Find where the given text appears and provide that cell's center as (x, y) coordinate. 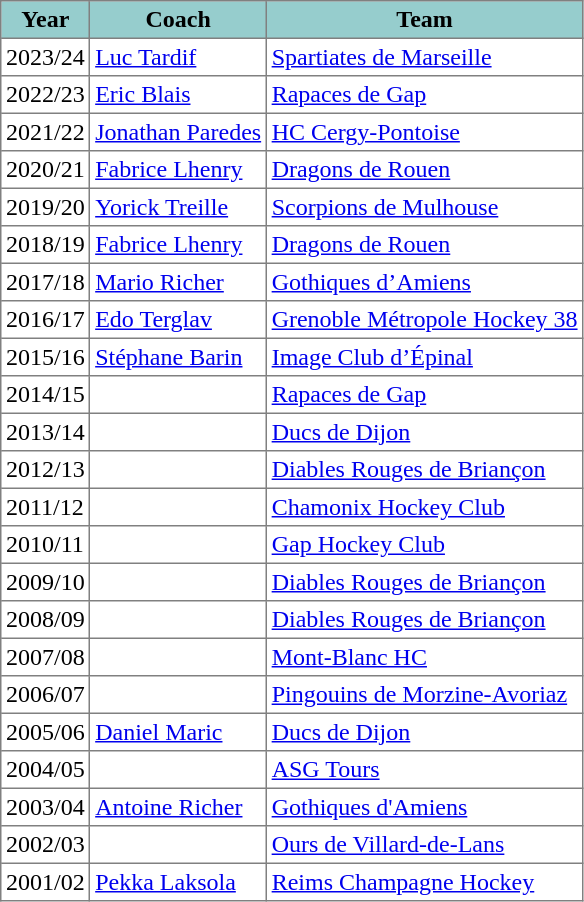
Antoine Richer (178, 807)
2003/04 (46, 807)
Eric Blais (178, 95)
2020/21 (46, 170)
Grenoble Métropole Hockey 38 (424, 320)
2001/02 (46, 882)
Gothiques d’Amiens (424, 282)
2007/08 (46, 657)
Image Club d’Épinal (424, 357)
Coach (178, 20)
Luc Tardif (178, 57)
Pekka Laksola (178, 882)
Mario Richer (178, 282)
2019/20 (46, 207)
HC Cergy-Pontoise (424, 132)
Reims Champagne Hockey (424, 882)
2012/13 (46, 470)
2021/22 (46, 132)
Mont-Blanc HC (424, 657)
2016/17 (46, 320)
2004/05 (46, 770)
Year (46, 20)
2014/15 (46, 395)
2008/09 (46, 620)
2017/18 (46, 282)
2006/07 (46, 695)
Gap Hockey Club (424, 545)
2010/11 (46, 545)
Team (424, 20)
Gothiques d'Amiens (424, 807)
Pingouins de Morzine-Avoriaz (424, 695)
2015/16 (46, 357)
2011/12 (46, 507)
Stéphane Barin (178, 357)
Yorick Treille (178, 207)
Ours de Villard-de-Lans (424, 845)
2023/24 (46, 57)
Jonathan Paredes (178, 132)
Scorpions de Mulhouse (424, 207)
Edo Terglav (178, 320)
Spartiates de Marseille (424, 57)
2022/23 (46, 95)
2009/10 (46, 582)
ASG Tours (424, 770)
2018/19 (46, 245)
2005/06 (46, 732)
2002/03 (46, 845)
Daniel Maric (178, 732)
Chamonix Hockey Club (424, 507)
2013/14 (46, 432)
